Find where the given text appears and provide that cell's center as [X, Y] coordinate. 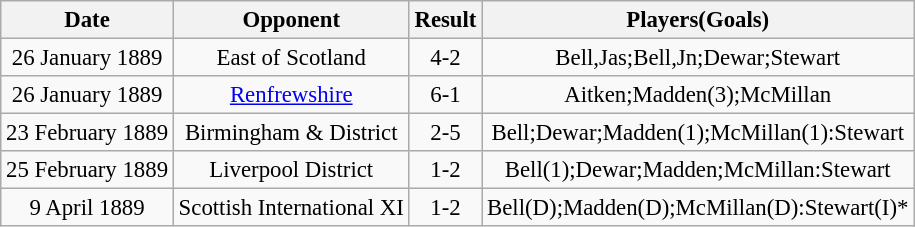
23 February 1889 [88, 133]
2-5 [446, 133]
6-1 [446, 95]
Date [88, 20]
Result [446, 20]
Scottish International XI [291, 208]
9 April 1889 [88, 208]
Birmingham & District [291, 133]
Bell;Dewar;Madden(1);McMillan(1):Stewart [698, 133]
East of Scotland [291, 58]
Players(Goals) [698, 20]
Liverpool District [291, 170]
25 February 1889 [88, 170]
Aitken;Madden(3);McMillan [698, 95]
Bell(D);Madden(D);McMillan(D):Stewart(I)* [698, 208]
Bell,Jas;Bell,Jn;Dewar;Stewart [698, 58]
Opponent [291, 20]
Bell(1);Dewar;Madden;McMillan:Stewart [698, 170]
4-2 [446, 58]
Renfrewshire [291, 95]
